Scan for the cell matching the given text and deliver its [X, Y] coordinate at center. 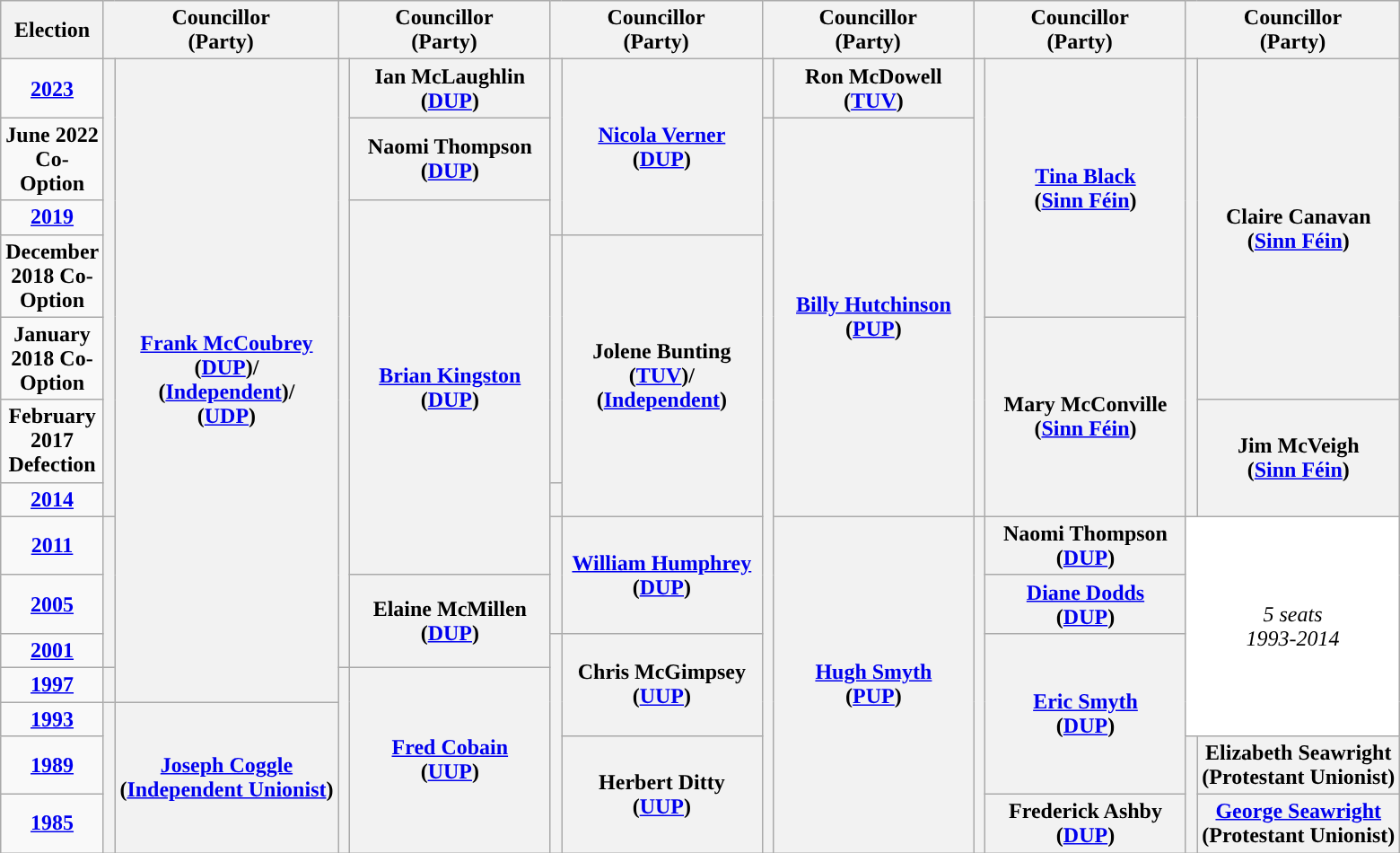
2001 [52, 650]
Joseph Coggle (Independent Unionist) [226, 778]
Eric Smyth (DUP) [1086, 713]
June 2022 Co-Option [52, 159]
1989 [52, 765]
Claire Canavan (Sinn Féin) [1299, 230]
2005 [52, 603]
1985 [52, 824]
Brian Kingston (DUP) [451, 388]
2019 [52, 217]
Ron McDowell (TUV) [874, 88]
Jolene Bunting (TUV)/ (Independent) [662, 375]
Elizabeth Seawright (Protestant Unionist) [1299, 765]
Jim McVeigh (Sinn Féin) [1299, 458]
1997 [52, 684]
William Humphrey (DUP) [662, 575]
Frederick Ashby (DUP) [1086, 824]
Chris McGimpsey (UUP) [662, 684]
January 2018 Co-Option [52, 358]
Billy Hutchinson (PUP) [874, 317]
Election [52, 31]
1993 [52, 719]
Nicola Verner (DUP) [662, 147]
2014 [52, 499]
Ian McLaughlin (DUP) [451, 88]
December 2018 Co-Option [52, 276]
2023 [52, 88]
Elaine McMillen (DUP) [451, 621]
Tina Black (Sinn Féin) [1086, 189]
Diane Dodds (DUP) [1086, 603]
5 seats1993-2014 [1292, 626]
Fred Cobain (UUP) [451, 760]
February 2017 Defection [52, 441]
George Seawright (Protestant Unionist) [1299, 824]
Hugh Smyth (PUP) [874, 684]
Herbert Ditty (UUP) [662, 795]
2011 [52, 546]
Mary McConville (Sinn Féin) [1086, 417]
Frank McCoubrey (DUP)/ (Independent)/ (UDP) [226, 381]
